Locate the cell with the specified text and output its (x, y) center coordinate. 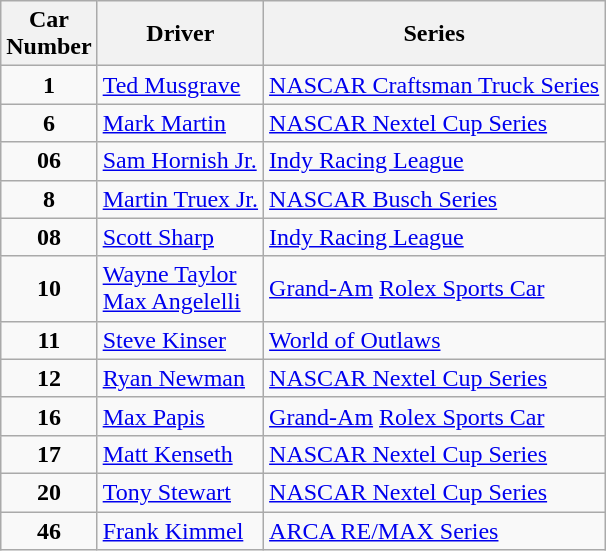
10 (49, 288)
Mark Martin (180, 123)
08 (49, 237)
Sam Hornish Jr. (180, 161)
CarNumber (49, 34)
Wayne Taylor Max Angelelli (180, 288)
Max Papis (180, 416)
16 (49, 416)
World of Outlaws (434, 340)
Martin Truex Jr. (180, 199)
1 (49, 85)
06 (49, 161)
ARCA RE/MAX Series (434, 531)
Scott Sharp (180, 237)
NASCAR Busch Series (434, 199)
17 (49, 454)
11 (49, 340)
Ryan Newman (180, 378)
20 (49, 492)
46 (49, 531)
Matt Kenseth (180, 454)
6 (49, 123)
Series (434, 34)
NASCAR Craftsman Truck Series (434, 85)
Tony Stewart (180, 492)
Frank Kimmel (180, 531)
12 (49, 378)
Ted Musgrave (180, 85)
Steve Kinser (180, 340)
Driver (180, 34)
8 (49, 199)
